Search for the cell housing the specified text and yield its [X, Y] center coordinate. 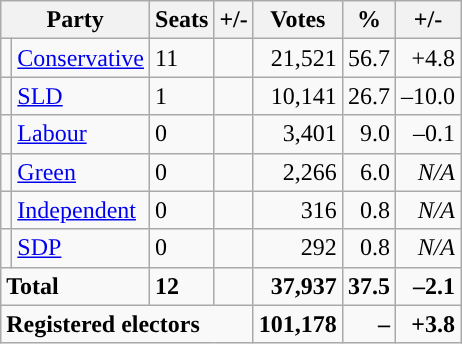
+4.8 [428, 58]
56.7 [368, 58]
Registered electors [128, 324]
1 [182, 96]
101,178 [298, 324]
Independent [81, 210]
–0.1 [428, 134]
11 [182, 58]
Labour [81, 134]
SDP [81, 248]
Total [76, 286]
316 [298, 210]
292 [298, 248]
Seats [182, 20]
10,141 [298, 96]
2,266 [298, 172]
Conservative [81, 58]
21,521 [298, 58]
Party [76, 20]
+3.8 [428, 324]
–10.0 [428, 96]
37.5 [368, 286]
Votes [298, 20]
– [368, 324]
3,401 [298, 134]
9.0 [368, 134]
12 [182, 286]
26.7 [368, 96]
% [368, 20]
SLD [81, 96]
6.0 [368, 172]
37,937 [298, 286]
–2.1 [428, 286]
Green [81, 172]
